Detect which cell encompasses the target text, then output its [x, y] center coordinate. 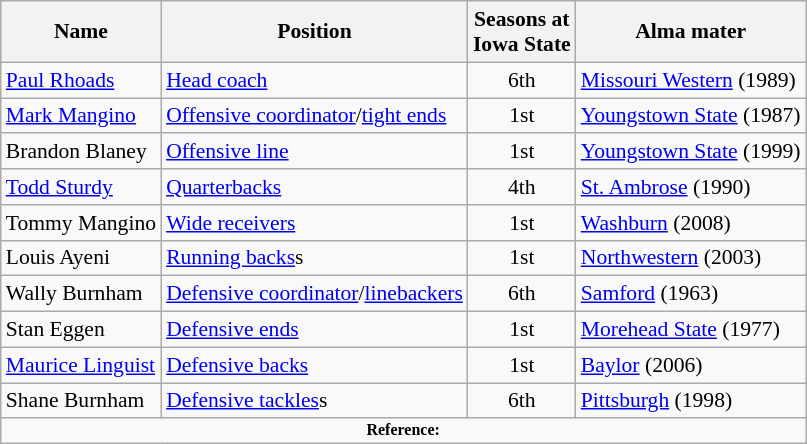
Seasons atIowa State [522, 32]
Shane Burnham [81, 401]
Baylor (2006) [691, 365]
Mark Mangino [81, 116]
Running backss [314, 258]
Defensive tackless [314, 401]
Defensive coordinator/linebackers [314, 294]
Offensive coordinator/tight ends [314, 116]
Tommy Mangino [81, 223]
Todd Sturdy [81, 187]
Brandon Blaney [81, 152]
Missouri Western (1989) [691, 80]
Offensive line [314, 152]
Samford (1963) [691, 294]
4th [522, 187]
Name [81, 32]
Alma mater [691, 32]
Quarterbacks [314, 187]
Stan Eggen [81, 330]
Paul Rhoads [81, 80]
Maurice Linguist [81, 365]
Reference: [404, 431]
Wally Burnham [81, 294]
Northwestern (2003) [691, 258]
Defensive backs [314, 365]
Pittsburgh (1998) [691, 401]
Defensive ends [314, 330]
Head coach [314, 80]
Washburn (2008) [691, 223]
Position [314, 32]
Louis Ayeni [81, 258]
Youngstown State (1999) [691, 152]
Wide receivers [314, 223]
Morehead State (1977) [691, 330]
Youngstown State (1987) [691, 116]
St. Ambrose (1990) [691, 187]
